Locate the cell with the specified text and output its (X, Y) center coordinate. 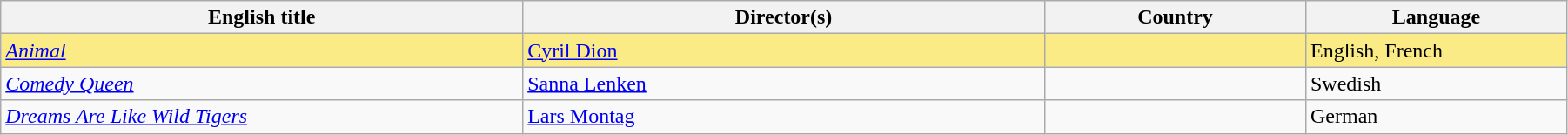
Language (1436, 17)
Sanna Lenken (784, 84)
Director(s) (784, 17)
Dreams Are Like Wild Tigers (262, 117)
Swedish (1436, 84)
English, French (1436, 51)
German (1436, 117)
English title (262, 17)
Animal (262, 51)
Lars Montag (784, 117)
Country (1176, 17)
Comedy Queen (262, 84)
Cyril Dion (784, 51)
